Capture the cell that displays the provided text and extract its (x, y) central coordinate. 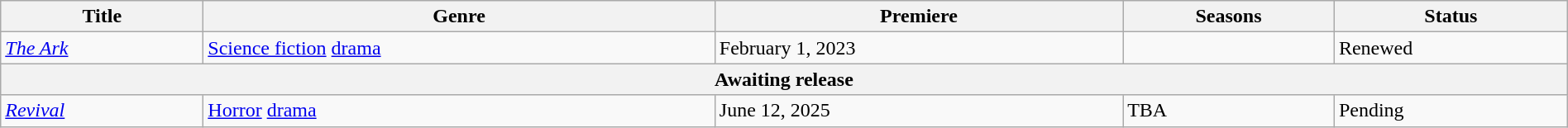
Premiere (918, 17)
Seasons (1229, 17)
Renewed (1451, 48)
The Ark (103, 48)
TBA (1229, 111)
Title (103, 17)
Science fiction drama (460, 48)
Pending (1451, 111)
Horror drama (460, 111)
Revival (103, 111)
Awaiting release (784, 79)
Status (1451, 17)
Genre (460, 17)
June 12, 2025 (918, 111)
February 1, 2023 (918, 48)
